Determine the (X, Y) coordinate at the center of the cell enclosing the given text.  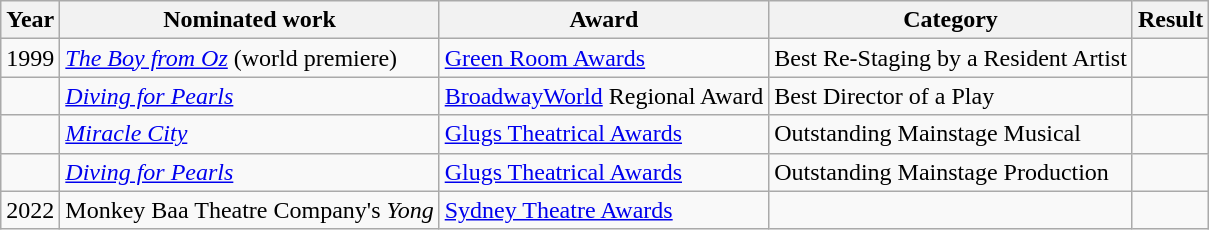
The Boy from Oz (world premiere) (250, 58)
BroadwayWorld Regional Award (604, 96)
Green Room Awards (604, 58)
Award (604, 20)
Result (1170, 20)
Year (30, 20)
1999 (30, 58)
Best Re-Staging by a Resident Artist (951, 58)
Best Director of a Play (951, 96)
2022 (30, 210)
Outstanding Mainstage Musical (951, 134)
Miracle City (250, 134)
Sydney Theatre Awards (604, 210)
Monkey Baa Theatre Company's Yong (250, 210)
Nominated work (250, 20)
Category (951, 20)
Outstanding Mainstage Production (951, 172)
